Return (X, Y) of the center of cell containing provided text 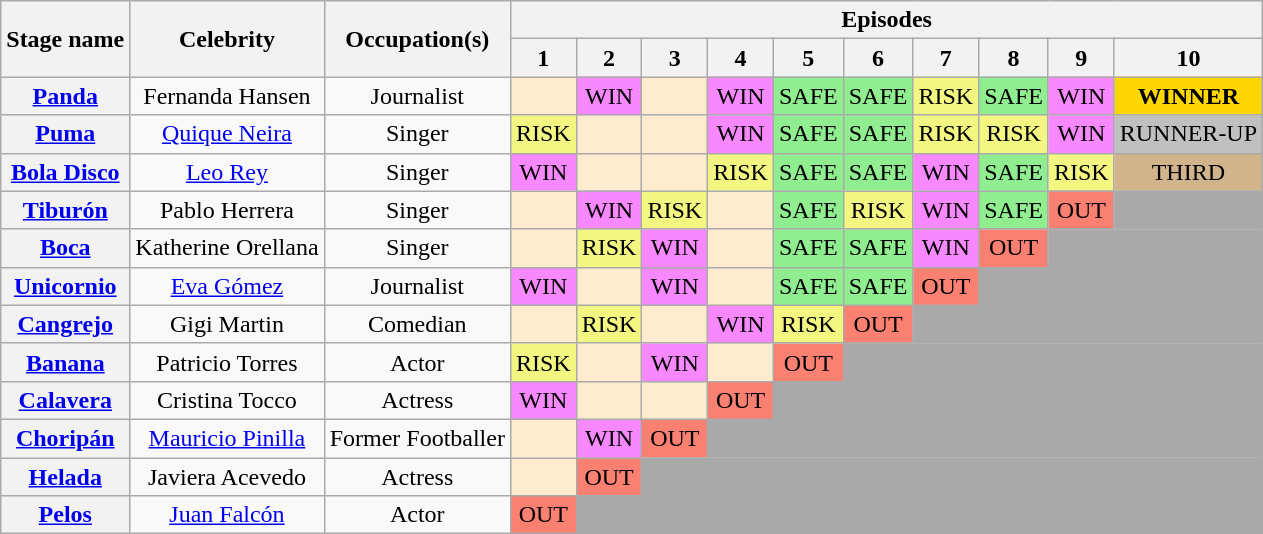
Fernanda Hansen (227, 96)
Juan Falcón (227, 515)
Eva Gómez (227, 286)
Mauricio Pinilla (227, 438)
Puma (66, 134)
WINNER (1188, 96)
Banana (66, 362)
Episodes (886, 20)
2 (609, 58)
Calavera (66, 400)
Bola Disco (66, 172)
RUNNER-UP (1188, 134)
Unicornio (66, 286)
6 (878, 58)
Cangrejo (66, 324)
Patricio Torres (227, 362)
Panda (66, 96)
Javiera Acevedo (227, 477)
Choripán (66, 438)
4 (741, 58)
Leo Rey (227, 172)
5 (808, 58)
Stage name (66, 39)
Pablo Herrera (227, 210)
Cristina Tocco (227, 400)
THIRD (1188, 172)
10 (1188, 58)
Pelos (66, 515)
Gigi Martin (227, 324)
7 (946, 58)
Quique Neira (227, 134)
Celebrity (227, 39)
9 (1081, 58)
3 (675, 58)
8 (1014, 58)
Occupation(s) (417, 39)
Katherine Orellana (227, 248)
Boca (66, 248)
Former Footballer (417, 438)
Comedian (417, 324)
Helada (66, 477)
Tiburón (66, 210)
1 (543, 58)
